Determine the (X, Y) coordinate at the center of the cell enclosing the given text.  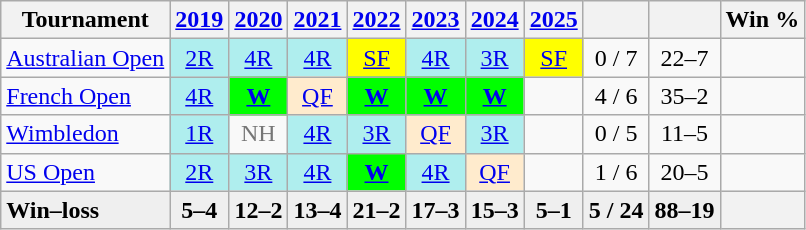
15–3 (494, 210)
13–4 (318, 210)
2023 (436, 20)
5–1 (554, 210)
0 / 5 (616, 134)
2021 (318, 20)
2025 (554, 20)
Wimbledon (86, 134)
2020 (258, 20)
5 / 24 (616, 210)
12–2 (258, 210)
2024 (494, 20)
5–4 (200, 210)
4 / 6 (616, 96)
French Open (86, 96)
35–2 (684, 96)
Tournament (86, 20)
20–5 (684, 172)
22–7 (684, 58)
Win % (762, 20)
0 / 7 (616, 58)
2019 (200, 20)
17–3 (436, 210)
2022 (376, 20)
1 / 6 (616, 172)
NH (258, 134)
1R (200, 134)
11–5 (684, 134)
Win–loss (86, 210)
US Open (86, 172)
21–2 (376, 210)
88–19 (684, 210)
Australian Open (86, 58)
